Output the (X, Y) coordinate of the center of the cell containing the given text.  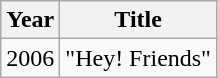
"Hey! Friends" (138, 58)
Year (30, 20)
Title (138, 20)
2006 (30, 58)
